Search for the cell housing the specified text and yield its (X, Y) center coordinate. 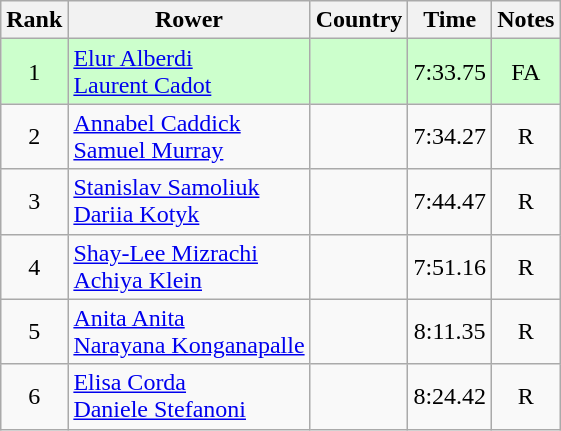
8:11.35 (450, 332)
Anita AnitaNarayana Konganapalle (189, 332)
Elisa CordaDaniele Stefanoni (189, 396)
Shay-Lee MizrachiAchiya Klein (189, 266)
7:44.47 (450, 202)
Rank (34, 20)
Stanislav Samoliuk Dariia Kotyk (189, 202)
Notes (526, 20)
7:51.16 (450, 266)
8:24.42 (450, 396)
3 (34, 202)
Time (450, 20)
Elur AlberdiLaurent Cadot (189, 72)
Annabel CaddickSamuel Murray (189, 136)
FA (526, 72)
6 (34, 396)
7:34.27 (450, 136)
2 (34, 136)
4 (34, 266)
1 (34, 72)
5 (34, 332)
Rower (189, 20)
Country (359, 20)
7:33.75 (450, 72)
